Pinpoint the cell where the given text exists, returning its [x, y] midpoint coordinate. 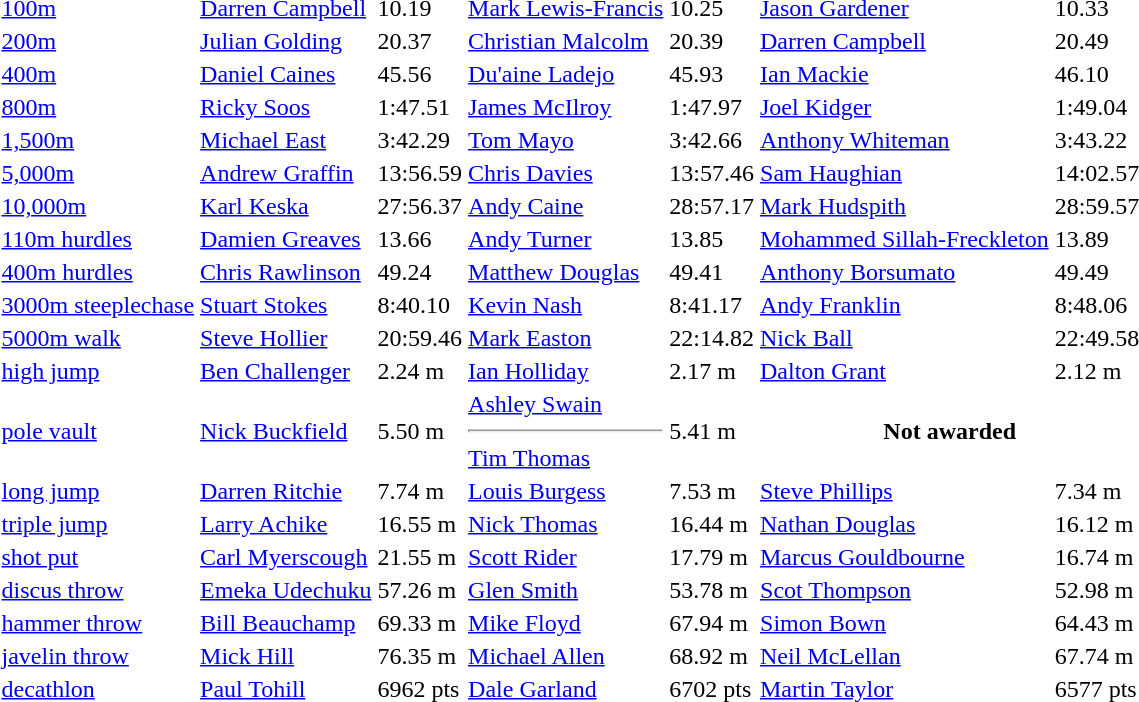
Ashley SwainTim Thomas [566, 431]
Andy Caine [566, 206]
Steve Phillips [905, 491]
49.24 [420, 272]
3:42.29 [420, 140]
20.39 [712, 41]
400m hurdles [98, 272]
20.37 [420, 41]
5000m walk [98, 338]
Anthony Borsumato [905, 272]
Christian Malcolm [566, 41]
69.33 m [420, 623]
1,500m [98, 140]
2.24 m [420, 371]
Karl Keska [286, 206]
long jump [98, 491]
James McIlroy [566, 107]
13:57.46 [712, 173]
Stuart Stokes [286, 305]
Mark Hudspith [905, 206]
1:47.51 [420, 107]
Joel Kidger [905, 107]
1:47.97 [712, 107]
Mick Hill [286, 656]
Steve Hollier [286, 338]
hammer throw [98, 623]
Louis Burgess [566, 491]
Dalton Grant [905, 371]
3:42.66 [712, 140]
Chris Rawlinson [286, 272]
7.74 m [420, 491]
200m [98, 41]
Matthew Douglas [566, 272]
Ian Mackie [905, 74]
Kevin Nash [566, 305]
17.79 m [712, 557]
Tom Mayo [566, 140]
Mohammed Sillah-Freckleton [905, 239]
Andy Franklin [905, 305]
5.41 m [712, 431]
Damien Greaves [286, 239]
Emeka Udechuku [286, 590]
49.41 [712, 272]
8:40.10 [420, 305]
400m [98, 74]
16.44 m [712, 524]
45.56 [420, 74]
Nathan Douglas [905, 524]
triple jump [98, 524]
76.35 m [420, 656]
Mike Floyd [566, 623]
Andy Turner [566, 239]
13.66 [420, 239]
27:56.37 [420, 206]
Glen Smith [566, 590]
5.50 m [420, 431]
53.78 m [712, 590]
Sam Haughian [905, 173]
Andrew Graffin [286, 173]
Mark Easton [566, 338]
Darren Campbell [905, 41]
3000m steeplechase [98, 305]
Michael Allen [566, 656]
Marcus Gouldbourne [905, 557]
Darren Ritchie [286, 491]
discus throw [98, 590]
57.26 m [420, 590]
high jump [98, 371]
20:59.46 [420, 338]
16.55 m [420, 524]
Simon Bown [905, 623]
Neil McLellan [905, 656]
Scott Rider [566, 557]
28:57.17 [712, 206]
13:56.59 [420, 173]
8:41.17 [712, 305]
Ricky Soos [286, 107]
68.92 m [712, 656]
Carl Myerscough [286, 557]
Du'aine Ladejo [566, 74]
Ben Challenger [286, 371]
pole vault [98, 431]
Bill Beauchamp [286, 623]
21.55 m [420, 557]
45.93 [712, 74]
javelin throw [98, 656]
Anthony Whiteman [905, 140]
67.94 m [712, 623]
13.85 [712, 239]
Daniel Caines [286, 74]
shot put [98, 557]
22:14.82 [712, 338]
Chris Davies [566, 173]
2.17 m [712, 371]
Nick Buckfield [286, 431]
Michael East [286, 140]
5,000m [98, 173]
Ian Holliday [566, 371]
Julian Golding [286, 41]
Larry Achike [286, 524]
7.53 m [712, 491]
Scot Thompson [905, 590]
110m hurdles [98, 239]
Nick Thomas [566, 524]
800m [98, 107]
10,000m [98, 206]
Nick Ball [905, 338]
